Determine the [x, y] coordinate at the center of the cell enclosing the given text.  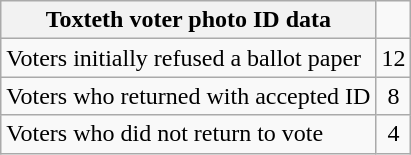
8 [394, 96]
12 [394, 58]
Toxteth voter photo ID data [188, 20]
Voters who returned with accepted ID [188, 96]
Voters who did not return to vote [188, 134]
4 [394, 134]
Voters initially refused a ballot paper [188, 58]
